Find where the given text appears and provide that cell's center as [x, y] coordinate. 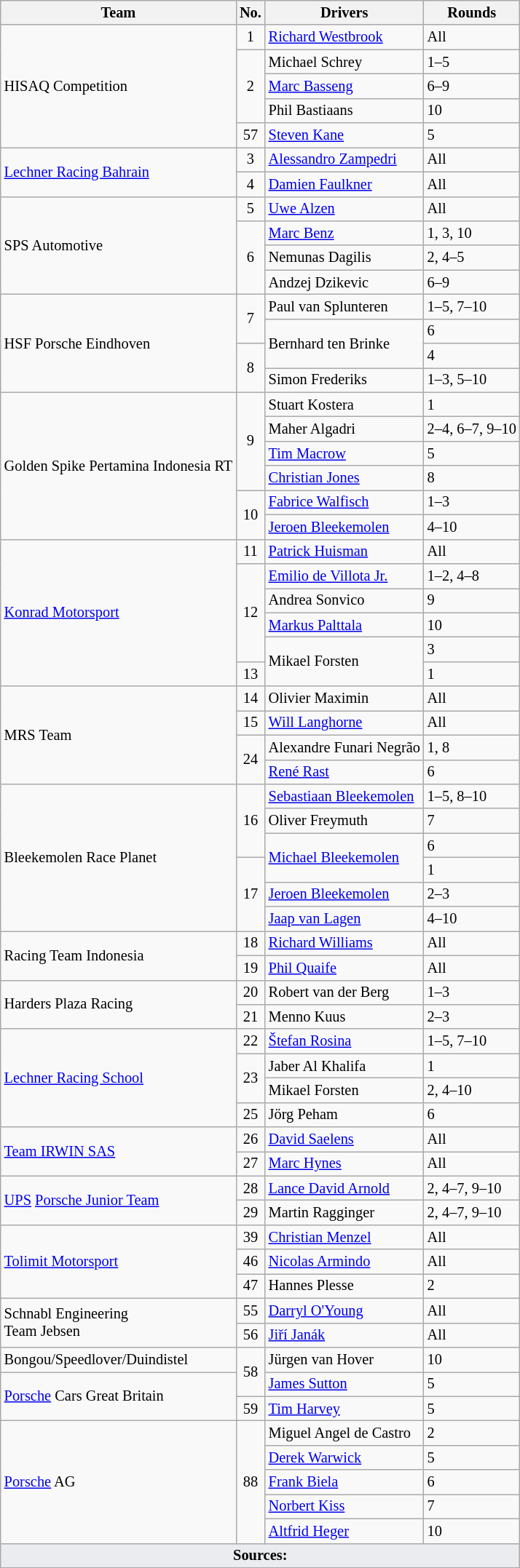
Golden Spike Pertamina Indonesia RT [118, 466]
Markus Palttala [344, 625]
1, 3, 10 [472, 233]
HISAQ Competition [118, 86]
Christian Menzel [344, 1237]
Racing Team Indonesia [118, 955]
Jörg Peham [344, 1115]
17 [251, 894]
Damien Faulkner [344, 184]
No. [251, 12]
Tim Harvey [344, 1409]
Štefan Rosina [344, 1041]
2, 4–5 [472, 258]
James Sutton [344, 1384]
Richard Westbrook [344, 37]
Tolimit Motorsport [118, 1262]
20 [251, 992]
Phil Quaife [344, 968]
Paul van Splunteren [344, 306]
MRS Team [118, 735]
HSF Porsche Eindhoven [118, 343]
Harders Plaza Racing [118, 1004]
58 [251, 1371]
22 [251, 1041]
Alessandro Zampedri [344, 159]
Porsche Cars Great Britain [118, 1396]
Michael Schrey [344, 62]
1, 8 [472, 747]
Nemunas Dagilis [344, 258]
Emilio de Villota Jr. [344, 576]
46 [251, 1262]
47 [251, 1286]
Patrick Huisman [344, 552]
Martin Ragginger [344, 1213]
Bongou/Speedlover/Duindistel [118, 1359]
Bleekemolen Race Planet [118, 857]
21 [251, 1016]
16 [251, 821]
24 [251, 760]
Jaber Al Khalifa [344, 1066]
Hannes Plesse [344, 1286]
Menno Kuus [344, 1016]
56 [251, 1335]
Jaap van Lagen [344, 919]
Robert van der Berg [344, 992]
Michael Bleekemolen [344, 857]
Fabrice Walfisch [344, 502]
15 [251, 723]
Miguel Angel de Castro [344, 1433]
19 [251, 968]
Marc Basseng [344, 86]
88 [251, 1481]
55 [251, 1310]
Darryl O'Young [344, 1310]
Frank Biela [344, 1482]
Rounds [472, 12]
Andzej Dzikevic [344, 282]
Altfrid Heger [344, 1531]
Derek Warwick [344, 1457]
Nicolas Armindo [344, 1262]
18 [251, 943]
25 [251, 1115]
Porsche AG [118, 1481]
12 [251, 613]
David Saelens [344, 1139]
Norbert Kiss [344, 1506]
SPS Automotive [118, 246]
Stuart Kostera [344, 405]
1–3, 5–10 [472, 380]
Lance David Arnold [344, 1188]
2, 4–10 [472, 1090]
Marc Benz [344, 233]
Simon Frederiks [344, 380]
23 [251, 1078]
Uwe Alzen [344, 209]
Jiří Janák [344, 1335]
Marc Hynes [344, 1163]
27 [251, 1163]
Team [118, 12]
Alexandre Funari Negrão [344, 747]
59 [251, 1409]
Schnabl Engineering Team Jebsen [118, 1323]
UPS Porsche Junior Team [118, 1201]
2–4, 6–7, 9–10 [472, 429]
Olivier Maximin [344, 699]
Andrea Sonvico [344, 600]
Richard Williams [344, 943]
1–5 [472, 62]
57 [251, 135]
Tim Macrow [344, 453]
Sebastiaan Bleekemolen [344, 796]
Phil Bastiaans [344, 111]
Lechner Racing School [118, 1078]
29 [251, 1213]
Christian Jones [344, 478]
Bernhard ten Brinke [344, 343]
Sources: [261, 1556]
Will Langhorne [344, 723]
26 [251, 1139]
Lechner Racing Bahrain [118, 172]
Drivers [344, 12]
13 [251, 674]
Team IRWIN SAS [118, 1151]
René Rast [344, 772]
Maher Algadri [344, 429]
39 [251, 1237]
Konrad Motorsport [118, 613]
28 [251, 1188]
14 [251, 699]
1–5, 8–10 [472, 796]
Jürgen van Hover [344, 1359]
Steven Kane [344, 135]
1–2, 4–8 [472, 576]
Oliver Freymuth [344, 821]
11 [251, 552]
